Return [x, y] of the center of cell containing provided text 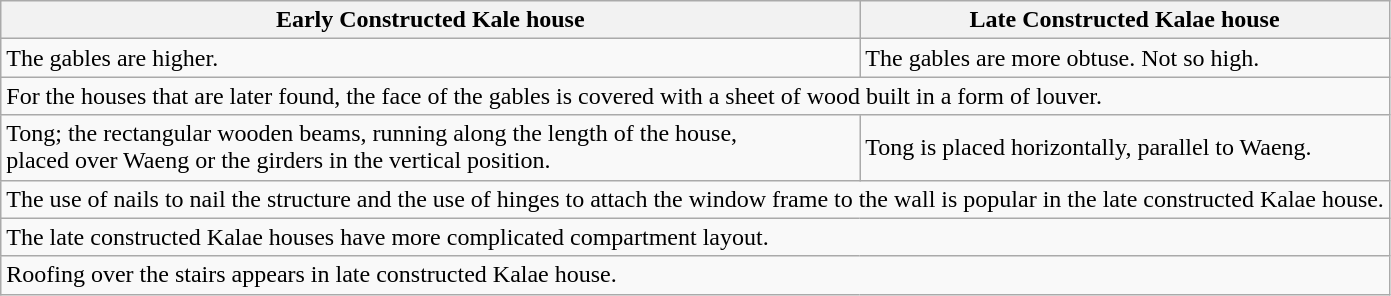
The use of nails to nail the structure and the use of hinges to attach the window frame to the wall is popular in the late constructed Kalae house. [696, 199]
Tong; the rectangular wooden beams, running along the length of the house,placed over Waeng or the girders in the vertical position. [430, 148]
For the houses that are later found, the face of the gables is covered with a sheet of wood built in a form of louver. [696, 96]
The late constructed Kalae houses have more complicated compartment layout. [696, 237]
Late Constructed Kalae house [1125, 20]
The gables are more obtuse. Not so high. [1125, 58]
The gables are higher. [430, 58]
Early Constructed Kale house [430, 20]
Tong is placed horizontally, parallel to Waeng. [1125, 148]
Roofing over the stairs appears in late constructed Kalae house. [696, 275]
